Return (X, Y) of the center of cell containing provided text 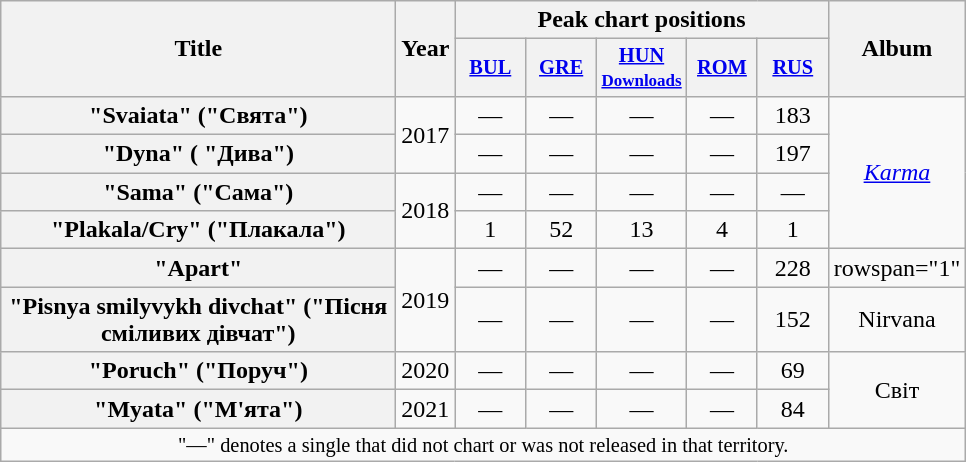
84 (792, 409)
"Svaiata" ("Свята") (198, 115)
Album (897, 49)
2017 (426, 134)
ROM (722, 68)
rowspan="1" (897, 268)
Title (198, 49)
152 (792, 320)
"Sama" ("Сама") (198, 192)
197 (792, 154)
"—" denotes a single that did not chart or was not released in that territory. (484, 445)
4 (722, 230)
Світ (897, 390)
"Pisnya smilyvykh divchat" ("Пісня сміливих дівчат") (198, 320)
BUL (490, 68)
GRE (562, 68)
228 (792, 268)
Karma (897, 172)
Year (426, 49)
RUS (792, 68)
"Poruch" ("Поруч") (198, 371)
52 (562, 230)
2019 (426, 300)
69 (792, 371)
2018 (426, 211)
2021 (426, 409)
13 (642, 230)
2020 (426, 371)
183 (792, 115)
"Apart" (198, 268)
"Myata" ("М'ята") (198, 409)
"Dyna" ( "Дива") (198, 154)
HUNDownloads (642, 68)
Nirvana (897, 320)
Peak chart positions (642, 20)
"Plakala/Cry" ("Плакала") (198, 230)
